For the text-containing cell, return its midpoint in [X, Y] coordinate format. 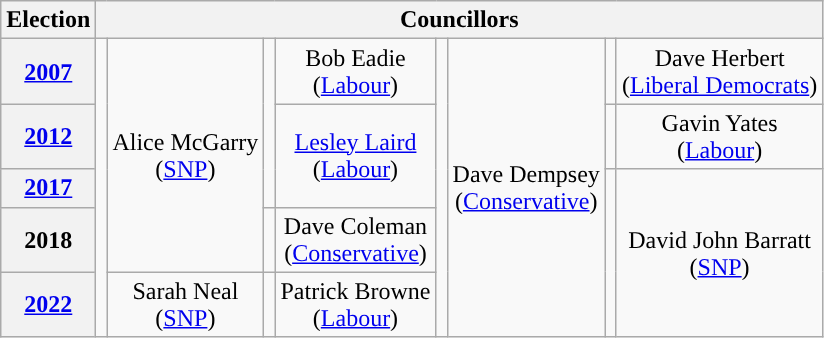
Patrick Browne(Labour) [356, 304]
Dave Dempsey(Conservative) [526, 188]
David John Barratt(SNP) [719, 253]
2022 [48, 304]
Councillors [460, 20]
Election [48, 20]
Sarah Neal(SNP) [186, 304]
2007 [48, 72]
2012 [48, 136]
Alice McGarry(SNP) [186, 156]
Gavin Yates(Labour) [719, 136]
Lesley Laird(Labour) [356, 156]
2017 [48, 188]
2018 [48, 240]
Dave Herbert(Liberal Democrats) [719, 72]
Dave Coleman(Conservative) [356, 240]
Bob Eadie(Labour) [356, 72]
